Return the [X, Y] coordinate for the center point of the cell that contains the specified text.  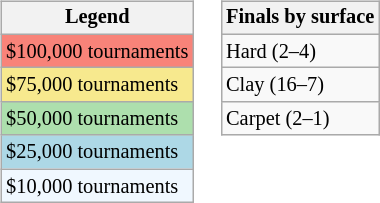
Clay (16–7) [300, 85]
$75,000 tournaments [97, 85]
$10,000 tournaments [97, 186]
$25,000 tournaments [97, 152]
$50,000 tournaments [97, 119]
$100,000 tournaments [97, 51]
Carpet (2–1) [300, 119]
Hard (2–4) [300, 51]
Legend [97, 18]
Finals by surface [300, 18]
